Find where the given text appears and provide that cell's center as [X, Y] coordinate. 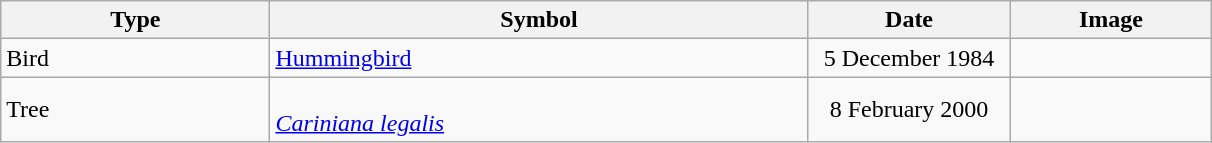
Type [136, 20]
Image [1111, 20]
Cariniana legalis [539, 110]
Symbol [539, 20]
8 February 2000 [909, 110]
Date [909, 20]
Bird [136, 58]
Tree [136, 110]
5 December 1984 [909, 58]
Hummingbird [539, 58]
